Return the (X, Y) coordinate for the center point of the cell that contains the specified text.  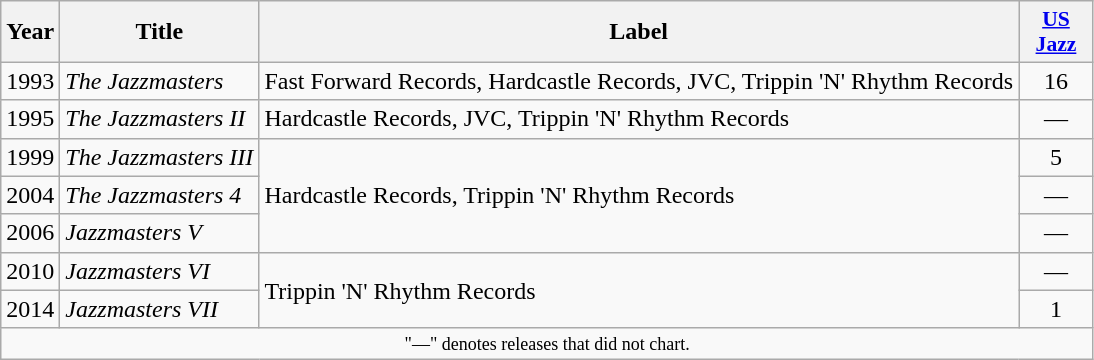
Hardcastle Records, JVC, Trippin 'N' Rhythm Records (639, 119)
2006 (30, 233)
Trippin 'N' Rhythm Records (639, 290)
Jazzmasters VI (160, 271)
Hardcastle Records, Trippin 'N' Rhythm Records (639, 195)
"—" denotes releases that did not chart. (548, 344)
The Jazzmasters (160, 81)
2014 (30, 309)
1993 (30, 81)
1995 (30, 119)
Fast Forward Records, Hardcastle Records, JVC, Trippin 'N' Rhythm Records (639, 81)
Label (639, 32)
The Jazzmasters II (160, 119)
Jazzmasters VII (160, 309)
2010 (30, 271)
The Jazzmasters 4 (160, 195)
The Jazzmasters III (160, 157)
5 (1056, 157)
16 (1056, 81)
Title (160, 32)
Jazzmasters V (160, 233)
US Jazz (1056, 32)
Year (30, 32)
1 (1056, 309)
1999 (30, 157)
2004 (30, 195)
